Capture the cell that displays the provided text and extract its [X, Y] central coordinate. 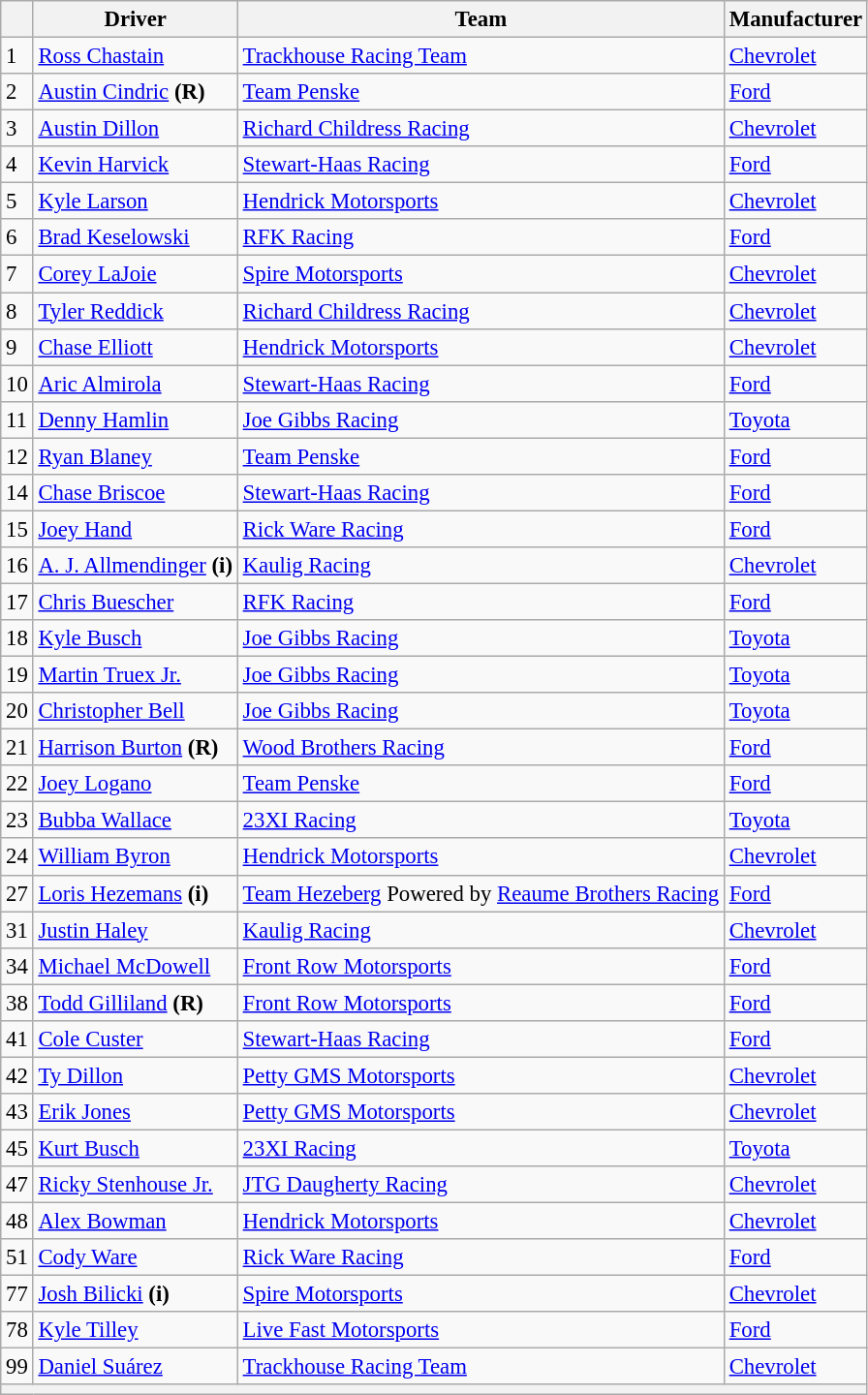
Aric Almirola [136, 384]
43 [17, 1112]
47 [17, 1185]
42 [17, 1075]
Kyle Larson [136, 201]
27 [17, 893]
23 [17, 821]
14 [17, 493]
Alex Bowman [136, 1222]
Harrison Burton (R) [136, 748]
Denny Hamlin [136, 419]
51 [17, 1257]
Team Hezeberg Powered by Reaume Brothers Racing [480, 893]
Kyle Busch [136, 638]
Manufacturer [795, 19]
Martin Truex Jr. [136, 675]
Austin Cindric (R) [136, 92]
4 [17, 165]
Loris Hezemans (i) [136, 893]
JTG Daugherty Racing [480, 1185]
Team [480, 19]
7 [17, 274]
A. J. Allmendinger (i) [136, 566]
Driver [136, 19]
Bubba Wallace [136, 821]
Michael McDowell [136, 966]
9 [17, 347]
Josh Bilicki (i) [136, 1294]
William Byron [136, 857]
Kevin Harvick [136, 165]
15 [17, 529]
21 [17, 748]
Erik Jones [136, 1112]
11 [17, 419]
Chase Elliott [136, 347]
Live Fast Motorsports [480, 1330]
99 [17, 1367]
22 [17, 784]
18 [17, 638]
Cody Ware [136, 1257]
Ross Chastain [136, 56]
Todd Gilliland (R) [136, 1003]
Ryan Blaney [136, 456]
12 [17, 456]
Ty Dillon [136, 1075]
Kurt Busch [136, 1148]
45 [17, 1148]
78 [17, 1330]
Brad Keselowski [136, 237]
Austin Dillon [136, 129]
Kyle Tilley [136, 1330]
10 [17, 384]
1 [17, 56]
2 [17, 92]
8 [17, 311]
31 [17, 930]
Christopher Bell [136, 711]
20 [17, 711]
3 [17, 129]
Ricky Stenhouse Jr. [136, 1185]
34 [17, 966]
Cole Custer [136, 1039]
16 [17, 566]
38 [17, 1003]
41 [17, 1039]
6 [17, 237]
Tyler Reddick [136, 311]
Wood Brothers Racing [480, 748]
5 [17, 201]
Corey LaJoie [136, 274]
48 [17, 1222]
24 [17, 857]
19 [17, 675]
17 [17, 602]
Joey Hand [136, 529]
77 [17, 1294]
Daniel Suárez [136, 1367]
Chris Buescher [136, 602]
Chase Briscoe [136, 493]
Justin Haley [136, 930]
Joey Logano [136, 784]
